Extract the [x, y] coordinate from the center of the cell holding the provided text.  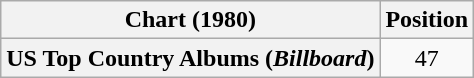
Chart (1980) [190, 20]
Position [427, 20]
US Top Country Albums (Billboard) [190, 58]
47 [427, 58]
